Capture the cell that displays the provided text and extract its [X, Y] central coordinate. 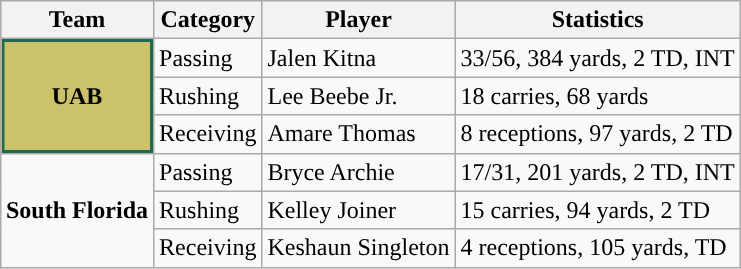
Kelley Joiner [358, 210]
Team [76, 20]
South Florida [76, 210]
Lee Beebe Jr. [358, 96]
Statistics [598, 20]
15 carries, 94 yards, 2 TD [598, 210]
17/31, 201 yards, 2 TD, INT [598, 172]
18 carries, 68 yards [598, 96]
Keshaun Singleton [358, 248]
8 receptions, 97 yards, 2 TD [598, 134]
UAB [76, 96]
Player [358, 20]
Jalen Kitna [358, 58]
33/56, 384 yards, 2 TD, INT [598, 58]
4 receptions, 105 yards, TD [598, 248]
Category [208, 20]
Bryce Archie [358, 172]
Amare Thomas [358, 134]
